Search for the cell housing the specified text and yield its [X, Y] center coordinate. 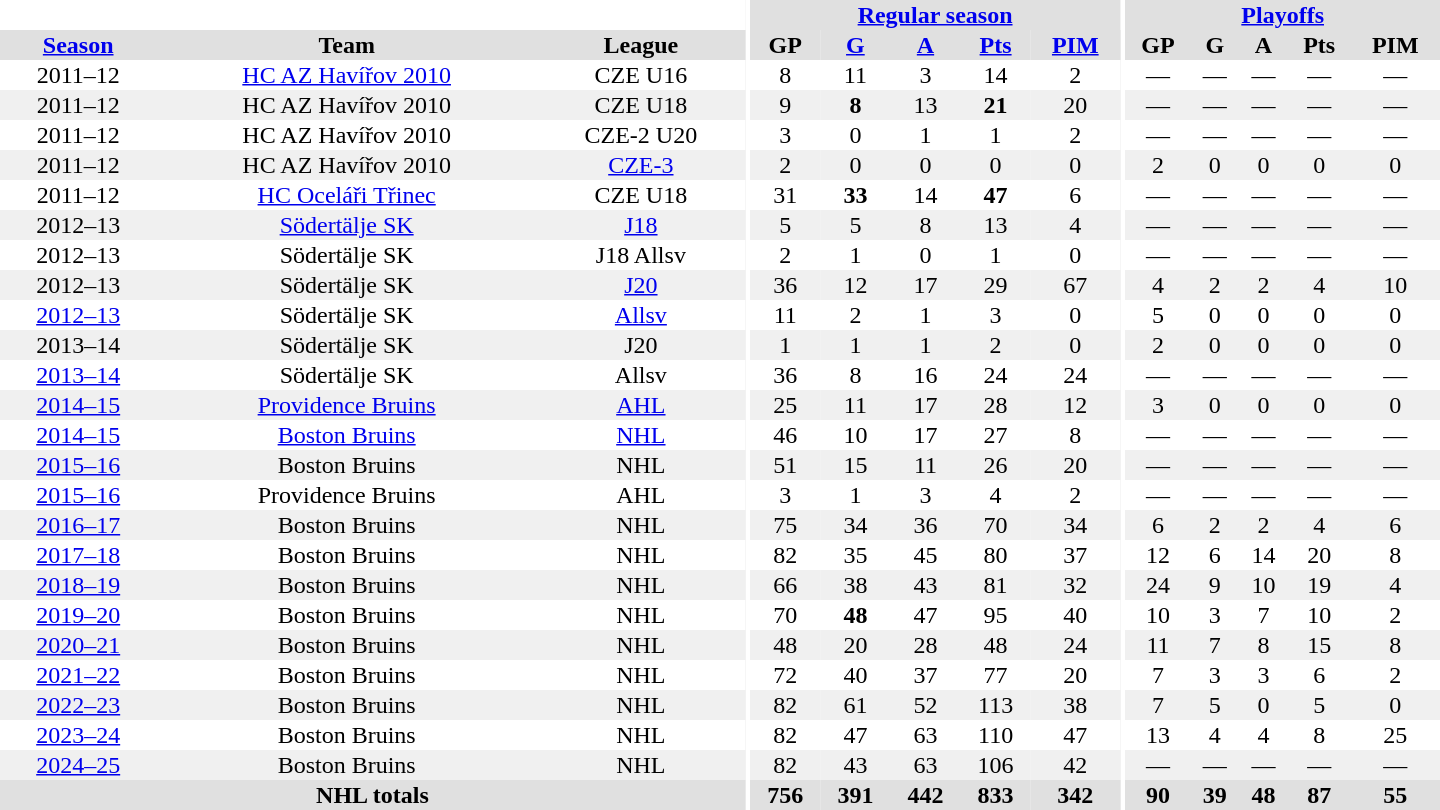
66 [785, 585]
19 [1320, 585]
342 [1076, 795]
Regular season [935, 15]
2024–25 [78, 765]
32 [1076, 585]
55 [1396, 795]
29 [996, 285]
35 [855, 555]
756 [785, 795]
2022–23 [78, 705]
16 [925, 375]
833 [996, 795]
Playoffs [1282, 15]
42 [1076, 765]
2019–20 [78, 615]
2018–19 [78, 585]
72 [785, 675]
442 [925, 795]
J18 Allsv [641, 255]
League [641, 45]
52 [925, 705]
CZE U16 [641, 75]
27 [996, 435]
81 [996, 585]
90 [1158, 795]
2020–21 [78, 645]
J18 [641, 225]
2017–18 [78, 555]
95 [996, 615]
110 [996, 735]
45 [925, 555]
Season [78, 45]
87 [1320, 795]
67 [1076, 285]
CZE-2 U20 [641, 135]
80 [996, 555]
NHL totals [372, 795]
391 [855, 795]
21 [996, 105]
Team [346, 45]
51 [785, 465]
106 [996, 765]
26 [996, 465]
CZE-3 [641, 165]
31 [785, 195]
39 [1216, 795]
46 [785, 435]
33 [855, 195]
61 [855, 705]
2021–22 [78, 675]
77 [996, 675]
HC Oceláři Třinec [346, 195]
113 [996, 705]
75 [785, 525]
2023–24 [78, 735]
2016–17 [78, 525]
